Capture the cell that displays the provided text and extract its [x, y] central coordinate. 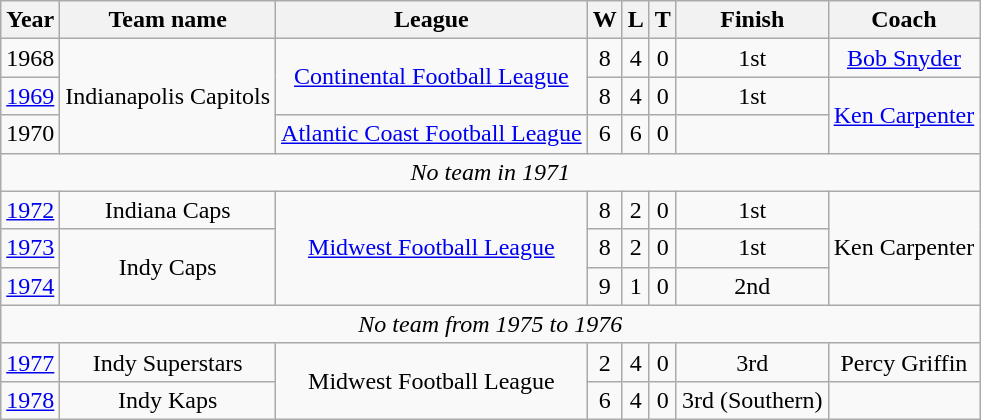
Team name [168, 20]
Indy Caps [168, 267]
1973 [30, 248]
1977 [30, 362]
Indiana Caps [168, 210]
1978 [30, 400]
Year [30, 20]
Continental Football League [432, 77]
Atlantic Coast Football League [432, 134]
1974 [30, 286]
Percy Griffin [904, 362]
Coach [904, 20]
9 [604, 286]
League [432, 20]
1 [636, 286]
No team in 1971 [490, 172]
1969 [30, 96]
1972 [30, 210]
Indianapolis Capitols [168, 96]
3rd (Southern) [752, 400]
Indy Kaps [168, 400]
1968 [30, 58]
2nd [752, 286]
1970 [30, 134]
L [636, 20]
W [604, 20]
No team from 1975 to 1976 [490, 324]
3rd [752, 362]
Finish [752, 20]
T [662, 20]
Indy Superstars [168, 362]
Bob Snyder [904, 58]
